Find where the given text appears and provide that cell's center as [x, y] coordinate. 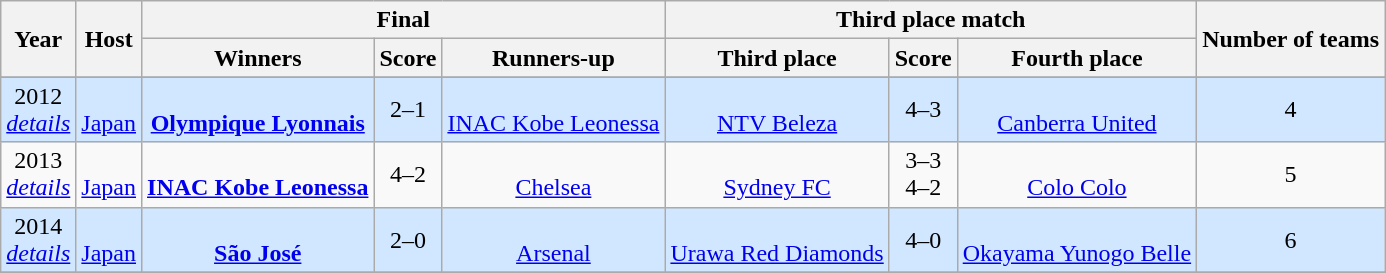
2–0 [408, 240]
Host [109, 39]
Third place match [931, 20]
Third place [777, 58]
4–3 [923, 110]
4–2 [408, 174]
4 [1291, 110]
2–1 [408, 110]
2013details [38, 174]
Year [38, 39]
Number of teams [1291, 39]
São José [258, 240]
Fourth place [1076, 58]
5 [1291, 174]
Okayama Yunogo Belle [1076, 240]
2012details [38, 110]
Chelsea [554, 174]
4–0 [923, 240]
Olympique Lyonnais [258, 110]
6 [1291, 240]
2014details [38, 240]
Colo Colo [1076, 174]
Urawa Red Diamonds [777, 240]
Sydney FC [777, 174]
NTV Beleza [777, 110]
Winners [258, 58]
Final [404, 20]
Runners-up [554, 58]
3–34–2 [923, 174]
Canberra United [1076, 110]
Arsenal [554, 240]
